Pinpoint the cell where the given text exists, returning its [x, y] midpoint coordinate. 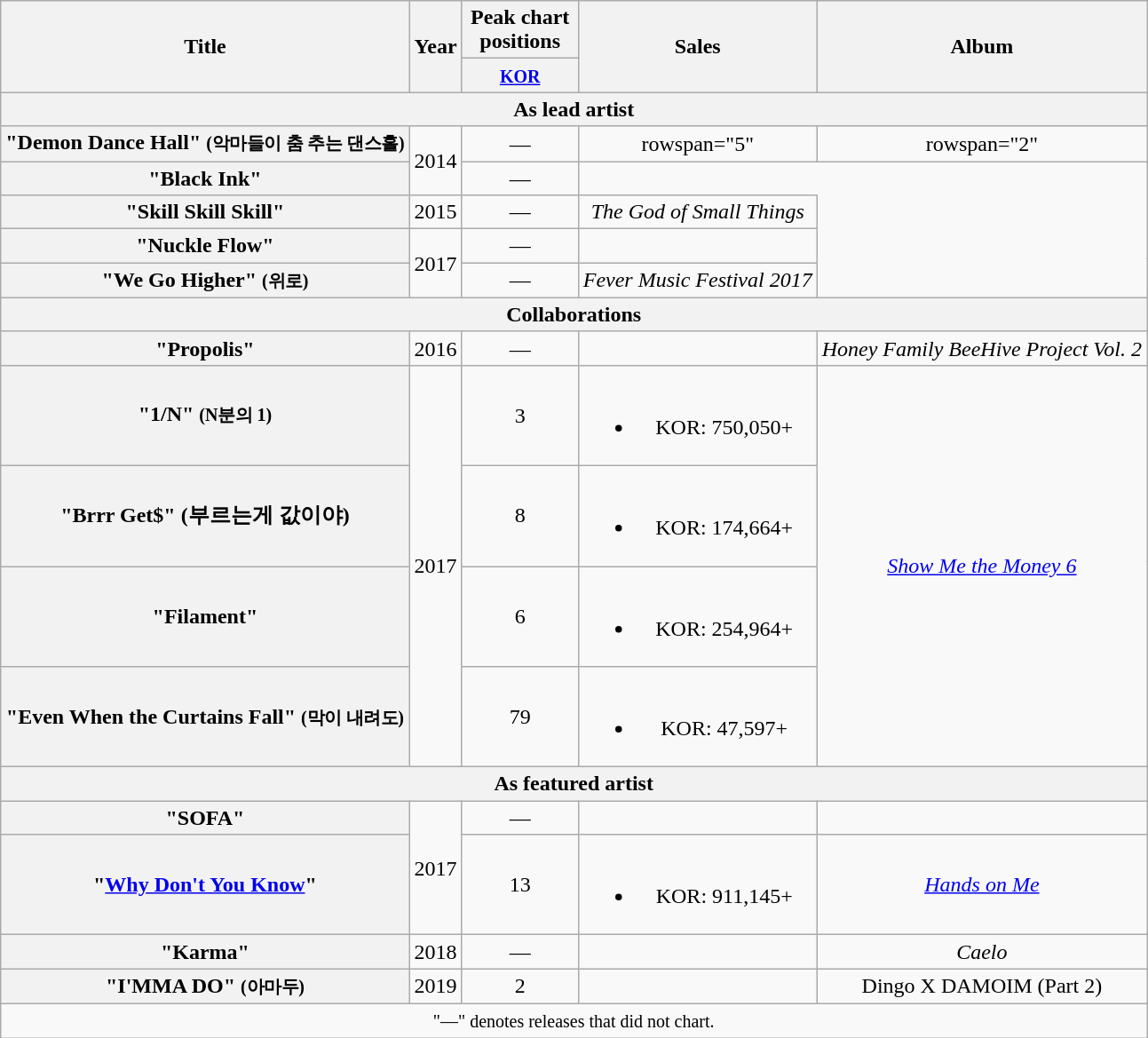
rowspan="5" [698, 144]
6 [520, 616]
Hands on Me [982, 884]
3 [520, 416]
"Black Ink" [205, 178]
Sales [698, 46]
Year [435, 46]
"Demon Dance Hall" (악마들이 춤 추는 댄스홀) [205, 144]
Show Me the Money 6 [982, 566]
Caelo [982, 952]
13 [520, 884]
KOR: 750,050+ [698, 416]
2 [520, 986]
2019 [435, 986]
As featured artist [574, 784]
2014 [435, 161]
Fever Music Festival 2017 [698, 281]
KOR: 174,664+ [698, 515]
"Nuckle Flow" [205, 246]
2018 [435, 952]
Title [205, 46]
Album [982, 46]
2015 [435, 212]
"Brrr Get$" (부르는게 값이야) [205, 515]
As lead artist [574, 109]
The God of Small Things [698, 212]
"—" denotes releases that did not chart. [574, 1020]
"Karma" [205, 952]
"1/N" (N분의 1) [205, 416]
Honey Family BeeHive Project Vol. 2 [982, 348]
"I'MMA DO" (아마두) [205, 986]
"Propolis" [205, 348]
"SOFA" [205, 818]
"Filament" [205, 616]
KOR: 911,145+ [698, 884]
Collaborations [574, 314]
"Even When the Curtains Fall" (막이 내려도) [205, 717]
"We Go Higher" (위로) [205, 281]
2016 [435, 348]
Peak chart positions [520, 30]
Dingo X DAMOIM (Part 2) [982, 986]
rowspan="2" [982, 144]
KOR: 254,964+ [698, 616]
79 [520, 717]
8 [520, 515]
"Why Don't You Know" [205, 884]
KOR: 47,597+ [698, 717]
KOR [520, 75]
"Skill Skill Skill" [205, 212]
